From the cell containing the given text, extract its center point as [X, Y] coordinate. 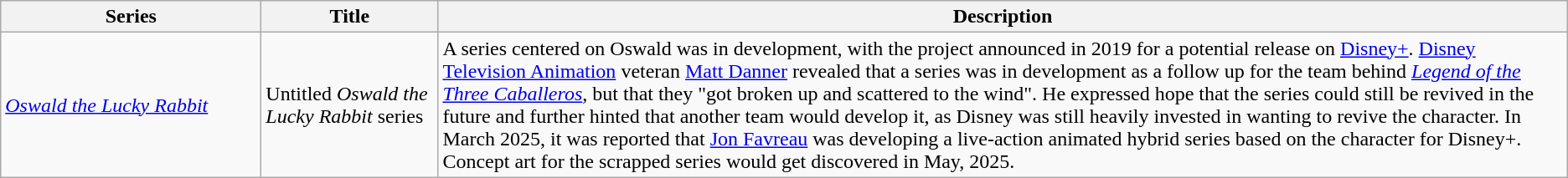
Title [350, 17]
Untitled Oswald the Lucky Rabbit series [350, 105]
Series [131, 17]
Description [1003, 17]
Oswald the Lucky Rabbit [131, 105]
